Scan for the cell matching the given text and deliver its [x, y] coordinate at center. 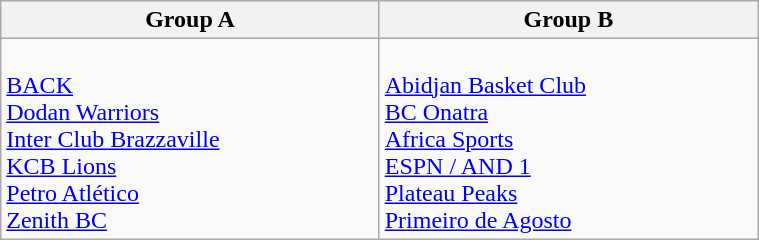
Abidjan Basket Club BC Onatra Africa Sports ESPN / AND 1 Plateau Peaks Primeiro de Agosto [568, 139]
Group B [568, 20]
Group A [190, 20]
BACK Dodan Warriors Inter Club Brazzaville KCB Lions Petro Atlético Zenith BC [190, 139]
